Find where the given text appears and provide that cell's center as (x, y) coordinate. 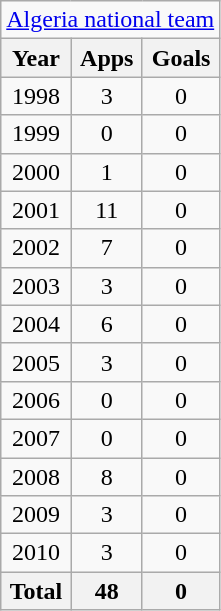
2008 (36, 477)
1 (106, 172)
1999 (36, 134)
2006 (36, 400)
2002 (36, 248)
48 (106, 591)
Goals (180, 58)
Total (36, 591)
6 (106, 324)
Year (36, 58)
2009 (36, 515)
1998 (36, 96)
11 (106, 210)
8 (106, 477)
2004 (36, 324)
2007 (36, 438)
Apps (106, 58)
2005 (36, 362)
2003 (36, 286)
7 (106, 248)
2000 (36, 172)
2010 (36, 553)
2001 (36, 210)
Algeria national team (110, 20)
